Identify which cell holds the provided text, then report its [X, Y] central coordinate. 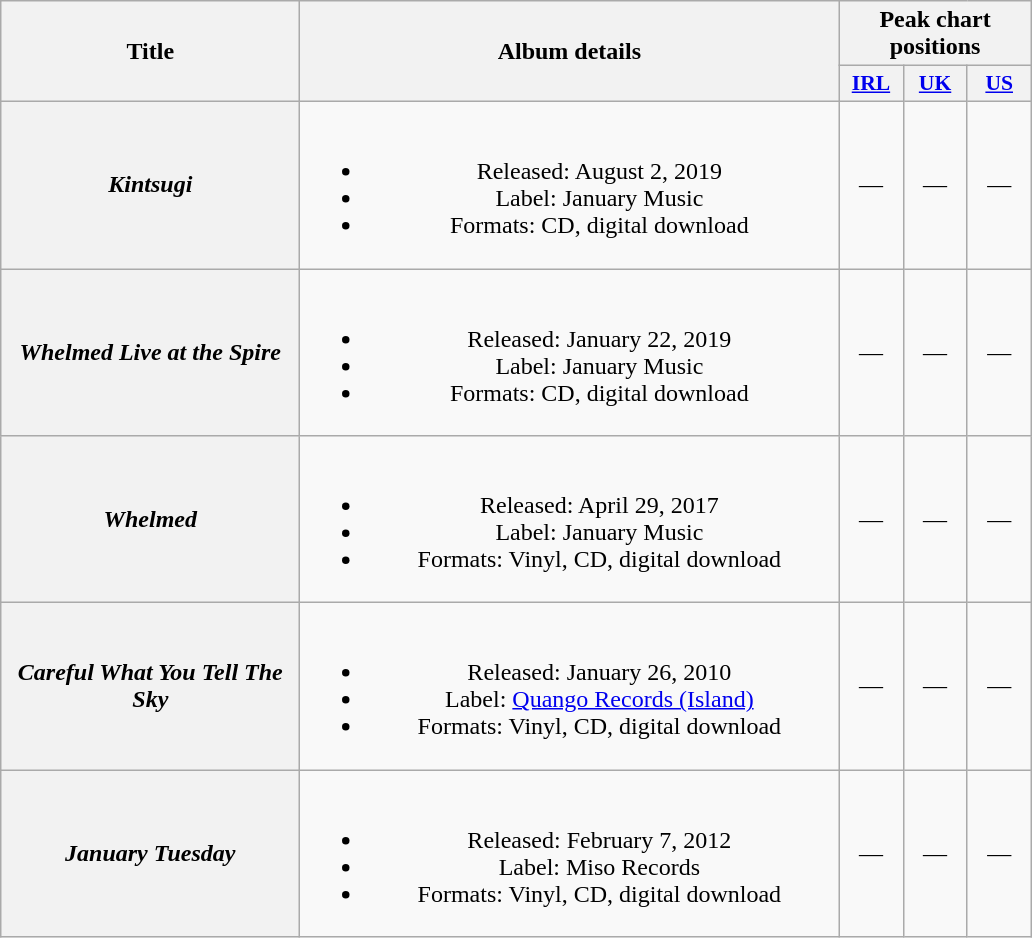
Released: February 7, 2012Label: Miso RecordsFormats: Vinyl, CD, digital download [570, 854]
US [999, 84]
Title [150, 52]
Released: August 2, 2019Label: January MusicFormats: CD, digital download [570, 184]
IRL [871, 84]
Released: April 29, 2017Label: January MusicFormats: Vinyl, CD, digital download [570, 520]
Kintsugi [150, 184]
January Tuesday [150, 854]
Whelmed [150, 520]
Peak chart positions [935, 34]
Whelmed Live at the Spire [150, 352]
Released: January 22, 2019Label: January MusicFormats: CD, digital download [570, 352]
Album details [570, 52]
Careful What You Tell The Sky [150, 686]
UK [935, 84]
Released: January 26, 2010Label: Quango Records (Island)Formats: Vinyl, CD, digital download [570, 686]
